Output the [X, Y] coordinate of the center of the cell containing the given text.  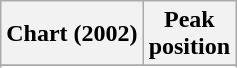
Peakposition [189, 34]
Chart (2002) [72, 34]
